Identify which cell holds the provided text, then report its [x, y] central coordinate. 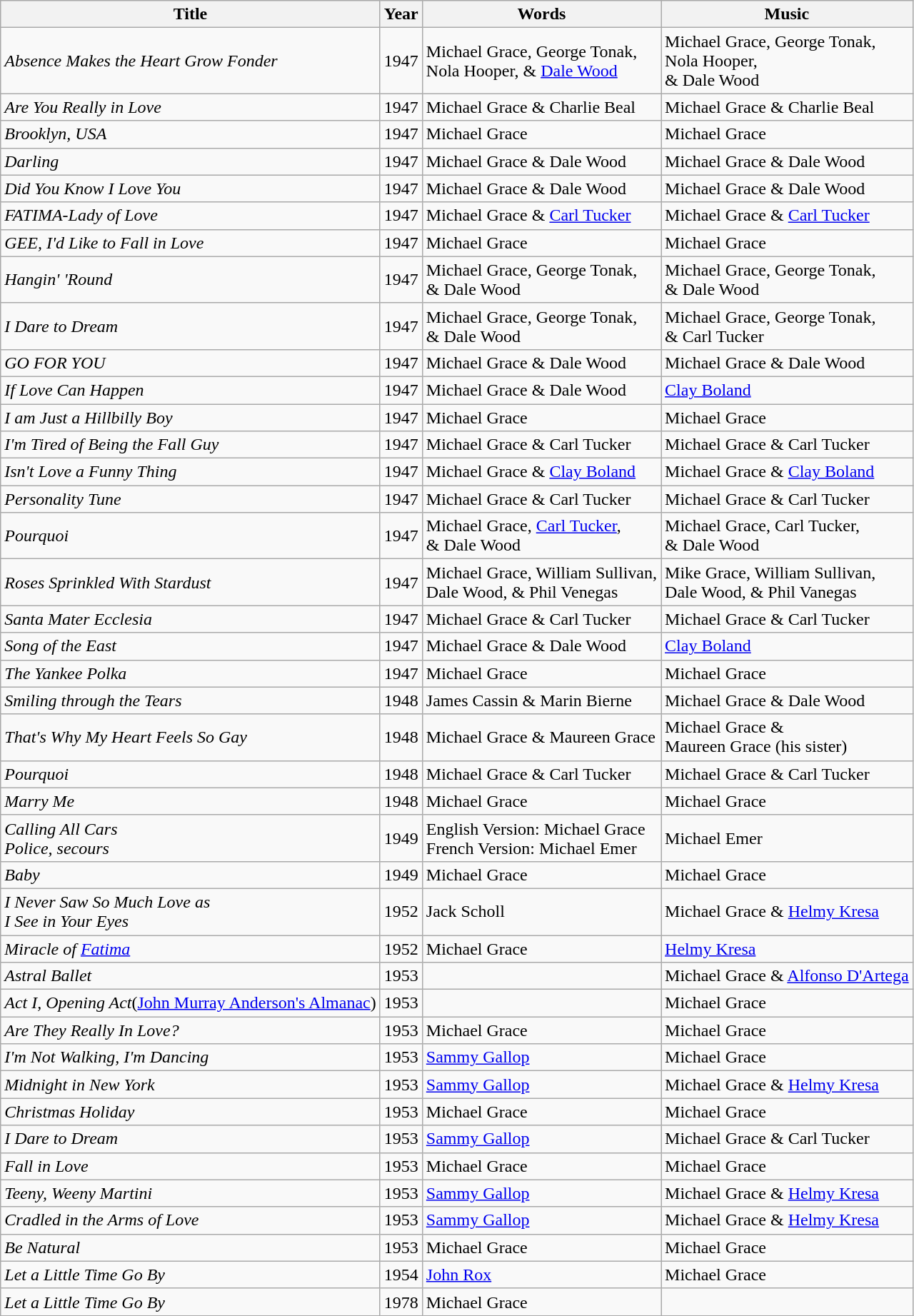
1978 [401, 1302]
Calling All CarsPolice, secours [190, 838]
Personality Tune [190, 499]
Miracle of Fatima [190, 949]
Helmy Kresa [787, 949]
Michael Grace, William Sullivan,Dale Wood, & Phil Venegas [541, 583]
Roses Sprinkled With Stardust [190, 583]
That's Why My Heart Feels So Gay [190, 737]
English Version: Michael GraceFrench Version: Michael Emer [541, 838]
Astral Ballet [190, 976]
Baby [190, 875]
Michael Emer [787, 838]
Music [787, 14]
Teeny, Weeny Martini [190, 1193]
Jack Scholl [541, 911]
Michael Grace, George Tonak,Nola Hooper, & Dale Wood [541, 61]
Are You Really in Love [190, 107]
I'm Tired of Being the Fall Guy [190, 445]
Michael Grace & Alfonso D'Artega [787, 976]
1954 [401, 1275]
Smiling through the Tears [190, 700]
Brooklyn, USA [190, 134]
Hangin' 'Round [190, 280]
Michael Grace &Maureen Grace (his sister) [787, 737]
The Yankee Polka [190, 673]
I Never Saw So Much Love asI See in Your Eyes [190, 911]
Christmas Holiday [190, 1112]
Midnight in New York [190, 1085]
I am Just a Hillbilly Boy [190, 418]
Act I, Opening Act(John Murray Anderson's Almanac) [190, 1003]
I'm Not Walking, I'm Dancing [190, 1058]
Michael Grace & Maureen Grace [541, 737]
John Rox [541, 1275]
Isn't Love a Funny Thing [190, 472]
GEE, I'd Like to Fall in Love [190, 243]
Absence Makes the Heart Grow Fonder [190, 61]
GO FOR YOU [190, 363]
FATIMA-Lady of Love [190, 216]
Words [541, 14]
Darling [190, 161]
Santa Mater Ecclesia [190, 619]
Title [190, 14]
Song of the East [190, 646]
Mike Grace, William Sullivan,Dale Wood, & Phil Vanegas [787, 583]
Are They Really In Love? [190, 1030]
Fall in Love [190, 1166]
James Cassin & Marin Bierne [541, 700]
Michael Grace, George Tonak,Nola Hooper,& Dale Wood [787, 61]
Cradled in the Arms of Love [190, 1220]
If Love Can Happen [190, 390]
Marry Me [190, 801]
Michael Grace, George Tonak,& Carl Tucker [787, 326]
Be Natural [190, 1247]
Year [401, 14]
Did You Know I Love You [190, 189]
